Find where the given text appears and provide that cell's center as [X, Y] coordinate. 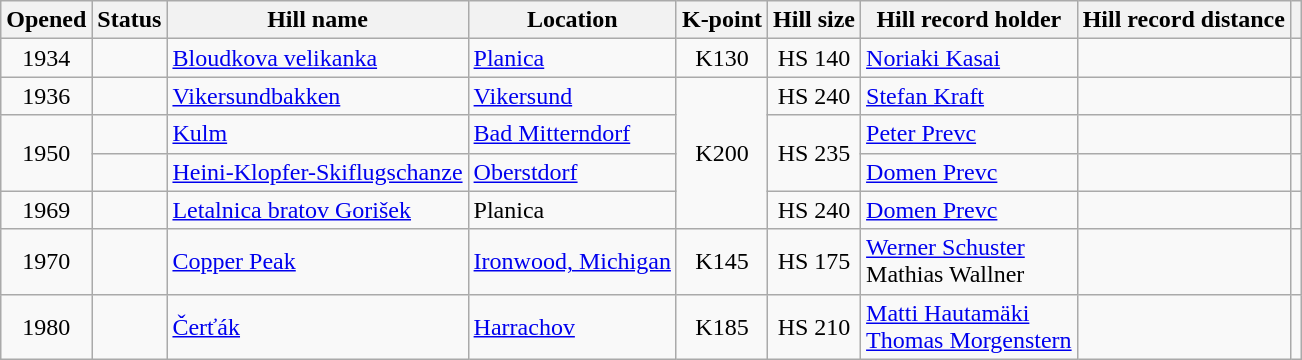
K200 [722, 153]
K130 [722, 58]
Hill size [814, 20]
Hill record distance [1184, 20]
1969 [46, 210]
1936 [46, 96]
Opened [46, 20]
Location [572, 20]
1950 [46, 153]
Peter Prevc [970, 134]
Bloudkova velikanka [318, 58]
1934 [46, 58]
Copper Peak [318, 262]
Ironwood, Michigan [572, 262]
Kulm [318, 134]
HS 140 [814, 58]
K145 [722, 262]
Hill name [318, 20]
Vikersund [572, 96]
Noriaki Kasai [970, 58]
Matti Hautamäki Thomas Morgenstern [970, 326]
Stefan Kraft [970, 96]
Heini-Klopfer-Skiflugschanze [318, 172]
HS 235 [814, 153]
1970 [46, 262]
Status [130, 20]
Hill record holder [970, 20]
HS 210 [814, 326]
Čerťák [318, 326]
Harrachov [572, 326]
Vikersundbakken [318, 96]
Oberstdorf [572, 172]
K185 [722, 326]
K-point [722, 20]
1980 [46, 326]
Bad Mitterndorf [572, 134]
Letalnica bratov Gorišek [318, 210]
HS 175 [814, 262]
Werner Schuster Mathias Wallner [970, 262]
